Return the (x, y) coordinate for the center point of the cell that contains the specified text.  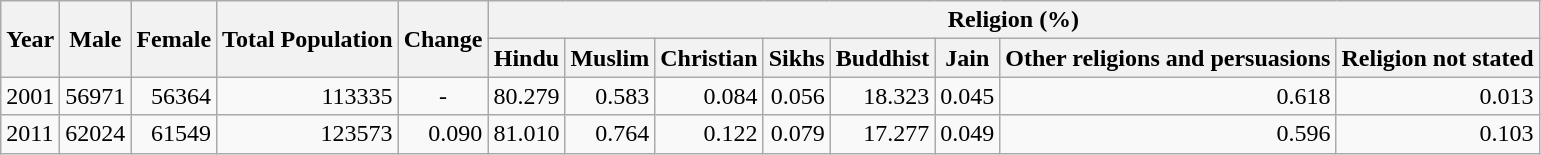
17.277 (882, 134)
Hindu (526, 58)
- (443, 96)
Other religions and persuasions (1168, 58)
0.049 (968, 134)
0.079 (796, 134)
Sikhs (796, 58)
0.084 (709, 96)
0.764 (610, 134)
Year (30, 39)
Muslim (610, 58)
Female (174, 39)
0.583 (610, 96)
0.013 (1438, 96)
Male (96, 39)
2001 (30, 96)
2011 (30, 134)
62024 (96, 134)
Total Population (308, 39)
Religion not stated (1438, 58)
0.090 (443, 134)
123573 (308, 134)
56364 (174, 96)
0.618 (1168, 96)
56971 (96, 96)
0.122 (709, 134)
81.010 (526, 134)
Jain (968, 58)
113335 (308, 96)
Religion (%) (1014, 20)
Change (443, 39)
61549 (174, 134)
0.103 (1438, 134)
0.056 (796, 96)
18.323 (882, 96)
0.596 (1168, 134)
Buddhist (882, 58)
80.279 (526, 96)
Christian (709, 58)
0.045 (968, 96)
